Output the [X, Y] coordinate of the center of the cell containing the given text.  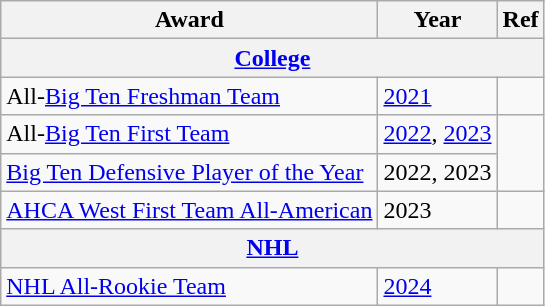
NHL [272, 248]
College [272, 58]
Big Ten Defensive Player of the Year [190, 172]
All-Big Ten First Team [190, 134]
Ref [520, 20]
2023 [438, 210]
2024 [438, 286]
Award [190, 20]
NHL All-Rookie Team [190, 286]
Year [438, 20]
All-Big Ten Freshman Team [190, 96]
2021 [438, 96]
AHCA West First Team All-American [190, 210]
